Locate the cell with the specified text and output its [x, y] center coordinate. 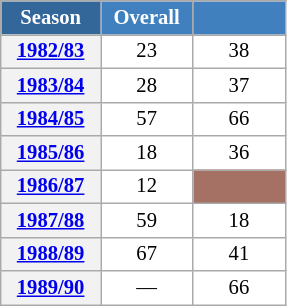
1985/86 [51, 153]
1984/85 [51, 119]
1986/87 [51, 186]
67 [146, 254]
23 [146, 51]
38 [239, 51]
41 [239, 254]
59 [146, 220]
Season [51, 17]
37 [239, 85]
57 [146, 119]
— [146, 287]
12 [146, 186]
1989/90 [51, 287]
1983/84 [51, 85]
1988/89 [51, 254]
1982/83 [51, 51]
Overall [146, 17]
1987/88 [51, 220]
36 [239, 153]
28 [146, 85]
